From the cell containing the given text, extract its center point as [x, y] coordinate. 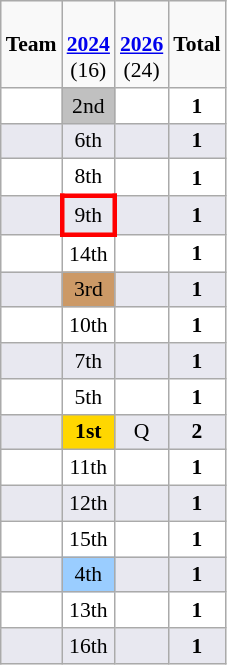
8th [88, 178]
6th [88, 141]
2026(24) [142, 44]
4th [88, 575]
Total [196, 44]
14th [88, 254]
11th [88, 468]
Q [142, 432]
13th [88, 611]
3rd [88, 290]
1st [88, 432]
2024(16) [88, 44]
2nd [88, 106]
Team [32, 44]
9th [88, 216]
5th [88, 397]
16th [88, 646]
12th [88, 504]
2 [196, 432]
7th [88, 361]
15th [88, 539]
10th [88, 326]
